Return the (X, Y) coordinate for the center point of the cell that contains the specified text.  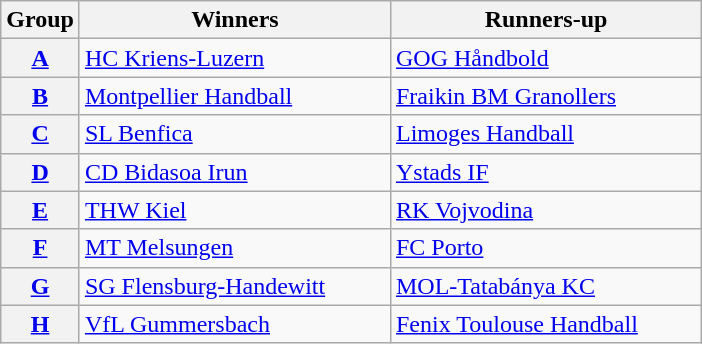
GOG Håndbold (546, 58)
G (40, 286)
Runners-up (546, 20)
Ystads IF (546, 172)
Limoges Handball (546, 134)
FC Porto (546, 248)
D (40, 172)
C (40, 134)
B (40, 96)
CD Bidasoa Irun (234, 172)
Montpellier Handball (234, 96)
A (40, 58)
H (40, 324)
Winners (234, 20)
RK Vojvodina (546, 210)
THW Kiel (234, 210)
SL Benfica (234, 134)
MOL-Tatabánya KC (546, 286)
MT Melsungen (234, 248)
HC Kriens-Luzern (234, 58)
Group (40, 20)
E (40, 210)
Fenix Toulouse Handball (546, 324)
F (40, 248)
SG Flensburg-Handewitt (234, 286)
VfL Gummersbach (234, 324)
Fraikin BM Granollers (546, 96)
